Find where the given text appears and provide that cell's center as [x, y] coordinate. 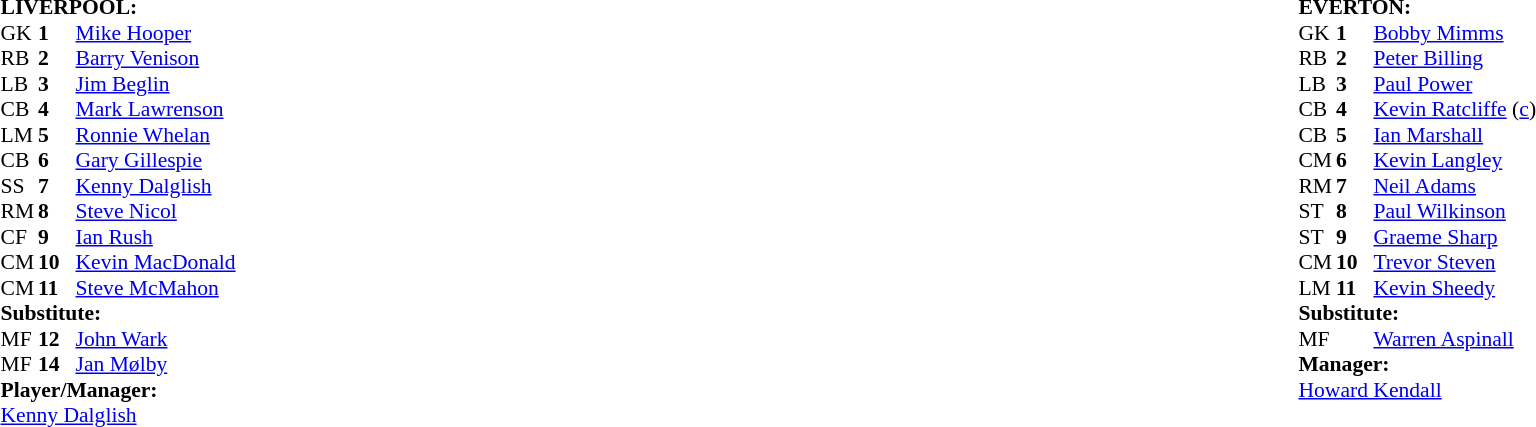
Barry Venison [156, 59]
Paul Wilkinson [1454, 211]
Steve McMahon [156, 288]
Jan Mølby [156, 365]
Warren Aspinall [1454, 339]
14 [57, 365]
CF [19, 237]
Mike Hooper [156, 33]
Manager: [1417, 365]
Jim Beglin [156, 84]
Ronnie Whelan [156, 135]
Paul Power [1454, 84]
Kevin Ratcliffe (c) [1454, 109]
Bobby Mimms [1454, 33]
Mark Lawrenson [156, 109]
Player/Manager: [118, 390]
Steve Nicol [156, 211]
John Wark [156, 339]
Ian Marshall [1454, 135]
12 [57, 339]
Gary Gillespie [156, 161]
Kevin MacDonald [156, 263]
Peter Billing [1454, 59]
Howard Kendall [1417, 390]
Ian Rush [156, 237]
Kenny Dalglish [156, 186]
Neil Adams [1454, 186]
Kevin Langley [1454, 161]
Graeme Sharp [1454, 237]
SS [19, 186]
Trevor Steven [1454, 263]
Kevin Sheedy [1454, 288]
